For the text-containing cell, return its midpoint in (x, y) coordinate format. 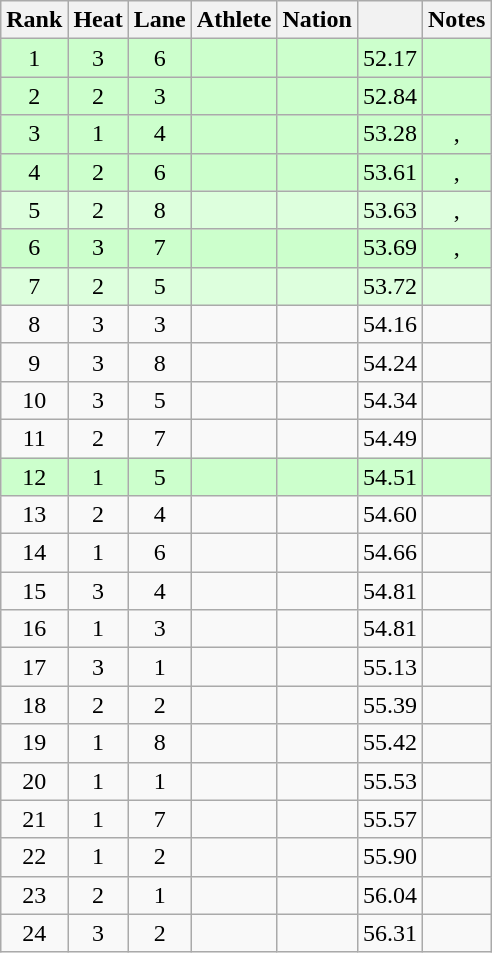
19 (34, 743)
54.66 (390, 553)
53.28 (390, 134)
53.72 (390, 286)
55.53 (390, 781)
52.17 (390, 58)
54.51 (390, 477)
56.31 (390, 933)
55.57 (390, 819)
56.04 (390, 895)
53.61 (390, 172)
11 (34, 438)
16 (34, 629)
55.90 (390, 857)
13 (34, 515)
54.24 (390, 362)
Nation (317, 20)
24 (34, 933)
54.49 (390, 438)
14 (34, 553)
Rank (34, 20)
55.42 (390, 743)
Notes (456, 20)
20 (34, 781)
22 (34, 857)
18 (34, 705)
54.16 (390, 324)
55.13 (390, 667)
15 (34, 591)
Athlete (234, 20)
54.60 (390, 515)
9 (34, 362)
Lane (160, 20)
23 (34, 895)
53.69 (390, 248)
10 (34, 400)
12 (34, 477)
52.84 (390, 96)
54.34 (390, 400)
17 (34, 667)
21 (34, 819)
55.39 (390, 705)
53.63 (390, 210)
Heat (98, 20)
